Pinpoint the cell where the given text exists, returning its (X, Y) midpoint coordinate. 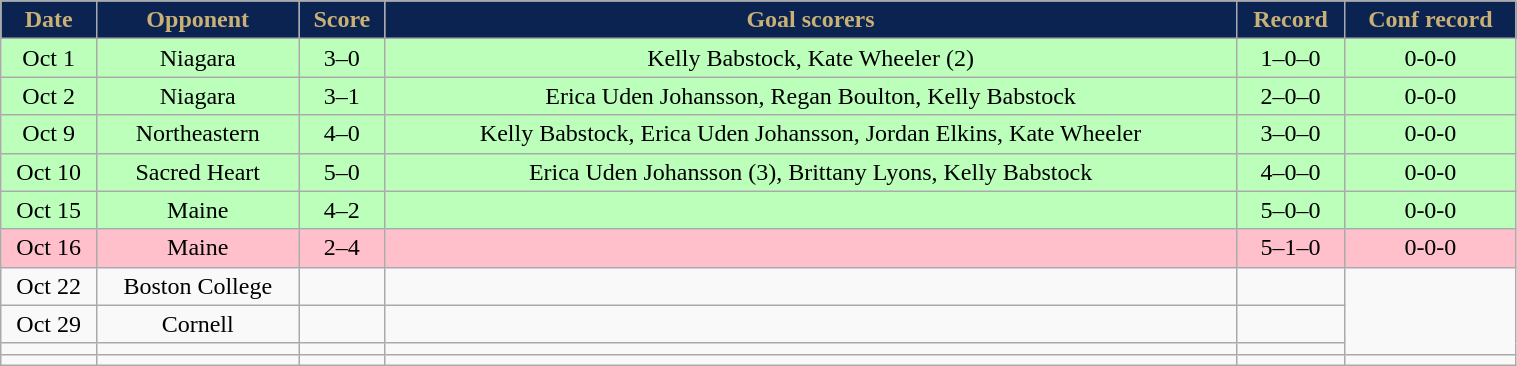
Oct 29 (49, 324)
Oct 9 (49, 134)
Date (49, 20)
2–0–0 (1290, 96)
Cornell (198, 324)
5–1–0 (1290, 248)
5–0 (342, 172)
Erica Uden Johansson, Regan Boulton, Kelly Babstock (810, 96)
3–0 (342, 58)
Oct 22 (49, 286)
4–2 (342, 210)
5–0–0 (1290, 210)
Oct 1 (49, 58)
Oct 2 (49, 96)
Kelly Babstock, Kate Wheeler (2) (810, 58)
Conf record (1430, 20)
Boston College (198, 286)
Oct 15 (49, 210)
2–4 (342, 248)
Oct 16 (49, 248)
1–0–0 (1290, 58)
Erica Uden Johansson (3), Brittany Lyons, Kelly Babstock (810, 172)
Oct 10 (49, 172)
4–0–0 (1290, 172)
Sacred Heart (198, 172)
Northeastern (198, 134)
Opponent (198, 20)
4–0 (342, 134)
3–0–0 (1290, 134)
Score (342, 20)
Kelly Babstock, Erica Uden Johansson, Jordan Elkins, Kate Wheeler (810, 134)
Record (1290, 20)
3–1 (342, 96)
Goal scorers (810, 20)
